Pinpoint the cell where the given text exists, returning its [x, y] midpoint coordinate. 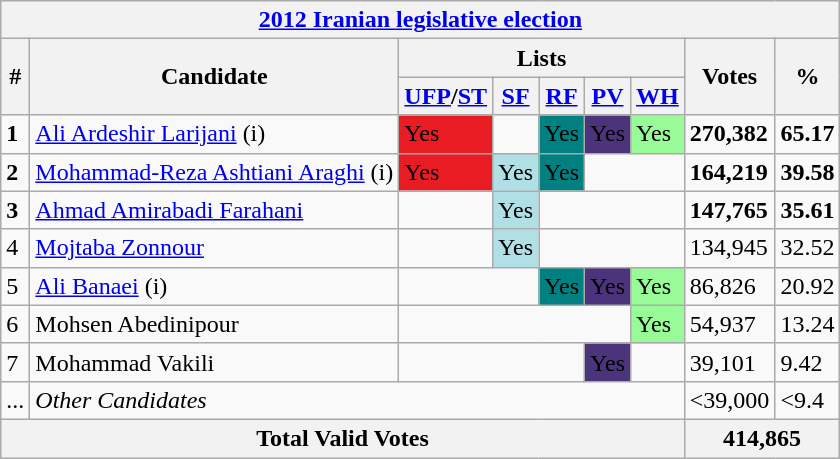
39,101 [730, 362]
Other Candidates [357, 400]
UFP/ST [446, 96]
# [16, 77]
Candidate [214, 77]
7 [16, 362]
147,765 [730, 210]
414,865 [762, 438]
164,219 [730, 172]
3 [16, 210]
Ali Ardeshir Larijani (i) [214, 134]
39.58 [808, 172]
... [16, 400]
4 [16, 248]
Ahmad Amirabadi Farahani [214, 210]
54,937 [730, 324]
32.52 [808, 248]
Mojtaba Zonnour [214, 248]
9.42 [808, 362]
WH [658, 96]
6 [16, 324]
35.61 [808, 210]
270,382 [730, 134]
<9.4 [808, 400]
5 [16, 286]
2012 Iranian legislative election [420, 20]
20.92 [808, 286]
134,945 [730, 248]
PV [608, 96]
1 [16, 134]
RF [562, 96]
% [808, 77]
13.24 [808, 324]
86,826 [730, 286]
Mohsen Abedinipour [214, 324]
<39,000 [730, 400]
Mohammad Vakili [214, 362]
2 [16, 172]
Votes [730, 77]
Mohammad-Reza Ashtiani Araghi (i) [214, 172]
SF [516, 96]
Ali Banaei (i) [214, 286]
65.17 [808, 134]
Total Valid Votes [343, 438]
Lists [542, 58]
